Determine the [x, y] coordinate at the center of the cell enclosing the given text.  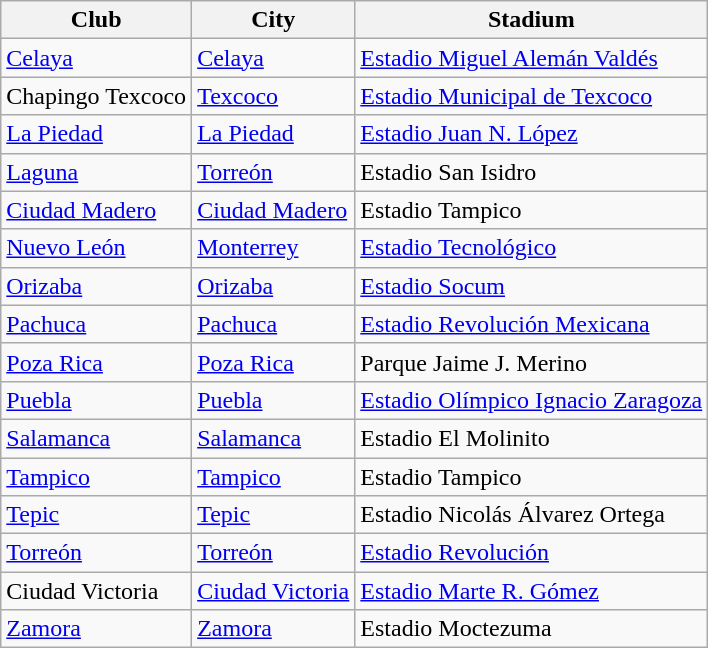
City [274, 20]
Estadio Socum [532, 286]
Estadio Tecnológico [532, 248]
Estadio San Isidro [532, 172]
Club [96, 20]
Estadio Marte R. Gómez [532, 591]
Estadio Nicolás Álvarez Ortega [532, 515]
Chapingo Texcoco [96, 96]
Laguna [96, 172]
Stadium [532, 20]
Estadio Revolución [532, 553]
Estadio Revolución Mexicana [532, 324]
Nuevo León [96, 248]
Texcoco [274, 96]
Estadio Juan N. López [532, 134]
Monterrey [274, 248]
Estadio El Molinito [532, 438]
Estadio Municipal de Texcoco [532, 96]
Estadio Miguel Alemán Valdés [532, 58]
Estadio Olímpico Ignacio Zaragoza [532, 400]
Estadio Moctezuma [532, 629]
Parque Jaime J. Merino [532, 362]
